Pinpoint the cell where the given text exists, returning its (X, Y) midpoint coordinate. 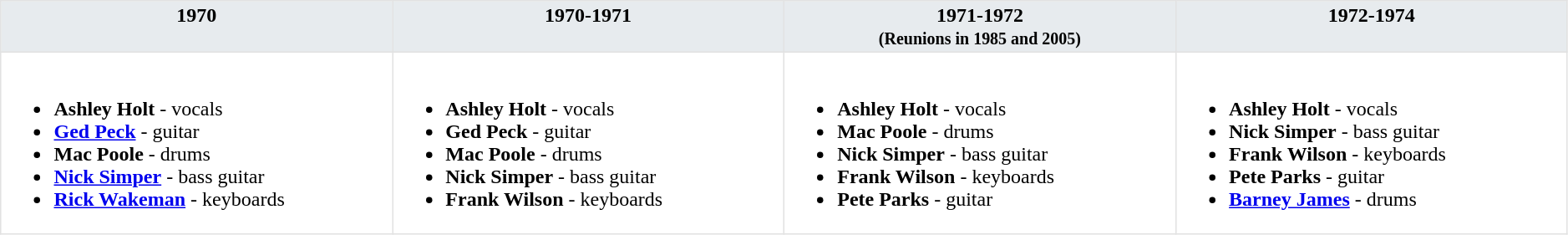
1971-1972(Reunions in 1985 and 2005) (979, 27)
Ashley Holt - vocalsNick Simper - bass guitarFrank Wilson - keyboardsPete Parks - guitarBarney James - drums (1372, 143)
Ashley Holt - vocalsGed Peck - guitarMac Poole - drumsNick Simper - bass guitarRick Wakeman - keyboards (197, 143)
Ashley Holt - vocalsMac Poole - drumsNick Simper - bass guitarFrank Wilson - keyboardsPete Parks - guitar (979, 143)
1972-1974 (1372, 27)
1970-1971 (588, 27)
Ashley Holt - vocalsGed Peck - guitarMac Poole - drumsNick Simper - bass guitarFrank Wilson - keyboards (588, 143)
1970 (197, 27)
